Find where the given text appears and provide that cell's center as (X, Y) coordinate. 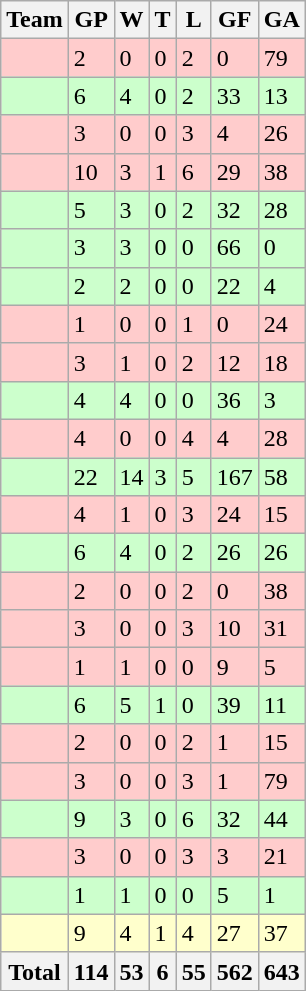
36 (234, 400)
66 (234, 248)
GP (91, 20)
18 (282, 362)
31 (282, 629)
114 (91, 971)
562 (234, 971)
11 (282, 705)
12 (234, 362)
L (194, 20)
167 (234, 477)
14 (132, 477)
37 (282, 933)
55 (194, 971)
GA (282, 20)
44 (282, 819)
53 (132, 971)
W (132, 20)
58 (282, 477)
GF (234, 20)
T (162, 20)
13 (282, 96)
21 (282, 857)
643 (282, 971)
33 (234, 96)
39 (234, 705)
27 (234, 933)
Total (35, 971)
Team (35, 20)
29 (234, 172)
